Capture the cell that displays the provided text and extract its (x, y) central coordinate. 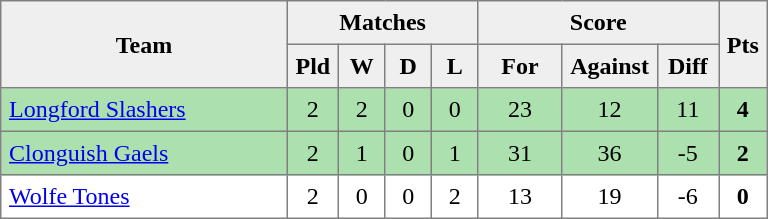
11 (688, 110)
Pts (743, 44)
D (408, 66)
31 (520, 153)
Team (144, 44)
Score (598, 23)
Pld (312, 66)
23 (520, 110)
19 (610, 197)
12 (610, 110)
For (520, 66)
L (454, 66)
-6 (688, 197)
13 (520, 197)
-5 (688, 153)
Matches (382, 23)
Wolfe Tones (144, 197)
Clonguish Gaels (144, 153)
W (361, 66)
Diff (688, 66)
36 (610, 153)
Against (610, 66)
Longford Slashers (144, 110)
4 (743, 110)
